Capture the cell that displays the provided text and extract its [x, y] central coordinate. 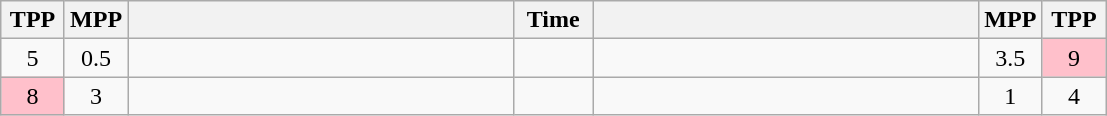
Time [554, 20]
0.5 [96, 58]
3.5 [1011, 58]
1 [1011, 96]
4 [1074, 96]
5 [33, 58]
3 [96, 96]
8 [33, 96]
9 [1074, 58]
